Scan for the cell matching the given text and deliver its (x, y) coordinate at center. 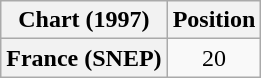
Position (214, 20)
Chart (1997) (84, 20)
20 (214, 58)
France (SNEP) (84, 58)
